Search for the cell housing the specified text and yield its (x, y) center coordinate. 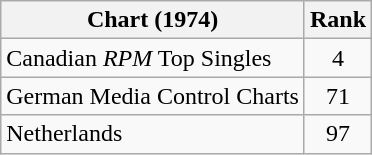
97 (338, 134)
Chart (1974) (153, 20)
Rank (338, 20)
Netherlands (153, 134)
4 (338, 58)
71 (338, 96)
German Media Control Charts (153, 96)
Canadian RPM Top Singles (153, 58)
